Scan for the cell matching the given text and deliver its (X, Y) coordinate at center. 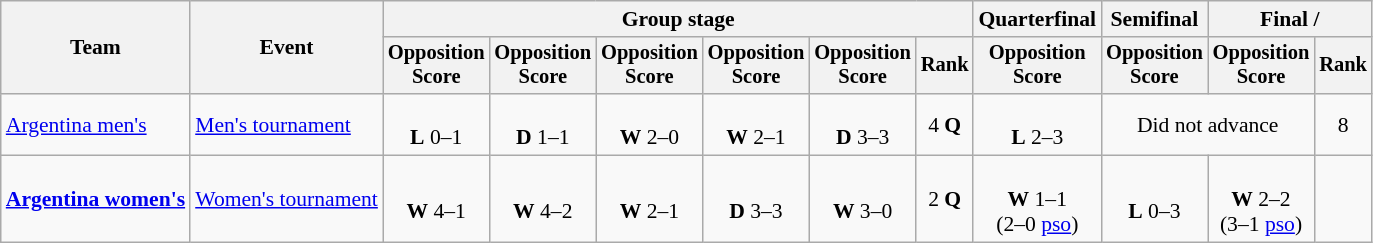
Argentina men's (96, 124)
Team (96, 48)
Quarterfinal (1037, 19)
Women's tournament (286, 200)
W 1–1(2–0 pso) (1037, 200)
W 4–1 (436, 200)
L 2–3 (1037, 124)
W 2–2(3–1 pso) (1262, 200)
W 4–2 (542, 200)
4 Q (945, 124)
Final / (1290, 19)
Event (286, 48)
W 3–0 (862, 200)
L 0–1 (436, 124)
Group stage (678, 19)
D 1–1 (542, 124)
Did not advance (1208, 124)
8 (1343, 124)
Argentina women's (96, 200)
L 0–3 (1154, 200)
Semifinal (1154, 19)
Men's tournament (286, 124)
2 Q (945, 200)
W 2–0 (650, 124)
